For the text-containing cell, return its midpoint in (x, y) coordinate format. 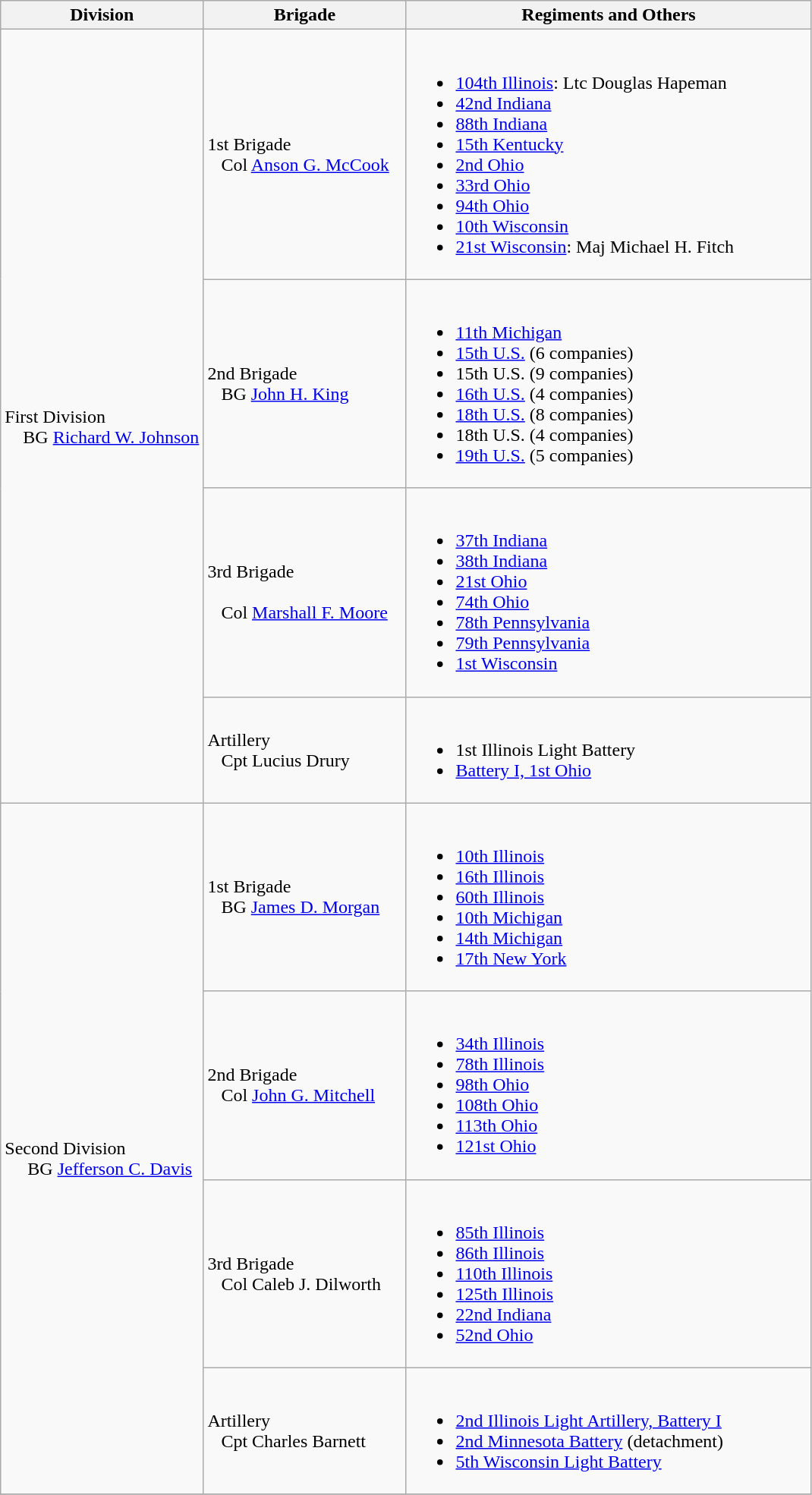
85th Illinois86th Illinois110th Illinois125th Illinois22nd Indiana52nd Ohio (609, 1273)
1st Brigade Col Anson G. McCook (305, 155)
37th Indiana38th Indiana21st Ohio74th Ohio78th Pennsylvania79th Pennsylvania1st Wisconsin (609, 592)
104th Illinois: Ltc Douglas Hapeman42nd Indiana88th Indiana15th Kentucky2nd Ohio33rd Ohio94th Ohio10th Wisconsin21st Wisconsin: Maj Michael H. Fitch (609, 155)
Regiments and Others (609, 15)
Artillery Cpt Charles Barnett (305, 1431)
1st Illinois Light BatteryBattery I, 1st Ohio (609, 750)
34th Illinois78th Illinois98th Ohio108th Ohio113th Ohio121st Ohio (609, 1085)
2nd Illinois Light Artillery, Battery I2nd Minnesota Battery (detachment)5th Wisconsin Light Battery (609, 1431)
2nd Brigade Col John G. Mitchell (305, 1085)
3rd Brigade Col Caleb J. Dilworth (305, 1273)
2nd Brigade BG John H. King (305, 384)
Artillery Cpt Lucius Drury (305, 750)
1st Brigade BG James D. Morgan (305, 897)
Division (102, 15)
3rd Brigade Col Marshall F. Moore (305, 592)
Second Division BG Jefferson C. Davis (102, 1149)
First Division BG Richard W. Johnson (102, 416)
Brigade (305, 15)
10th Illinois16th Illinois60th Illinois10th Michigan14th Michigan17th New York (609, 897)
